Identify which cell holds the provided text, then report its [x, y] central coordinate. 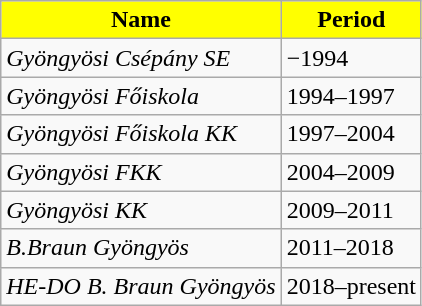
2004–2009 [351, 172]
2009–2011 [351, 210]
2018–present [351, 286]
HE-DO B. Braun Gyöngyös [141, 286]
Gyöngyösi FKK [141, 172]
Name [141, 20]
1997–2004 [351, 134]
Gyöngyösi Főiskola KK [141, 134]
Gyöngyösi Főiskola [141, 96]
2011–2018 [351, 248]
1994–1997 [351, 96]
B.Braun Gyöngyös [141, 248]
Gyöngyösi Csépány SE [141, 58]
Gyöngyösi KK [141, 210]
Period [351, 20]
−1994 [351, 58]
